Find where the given text appears and provide that cell's center as [X, Y] coordinate. 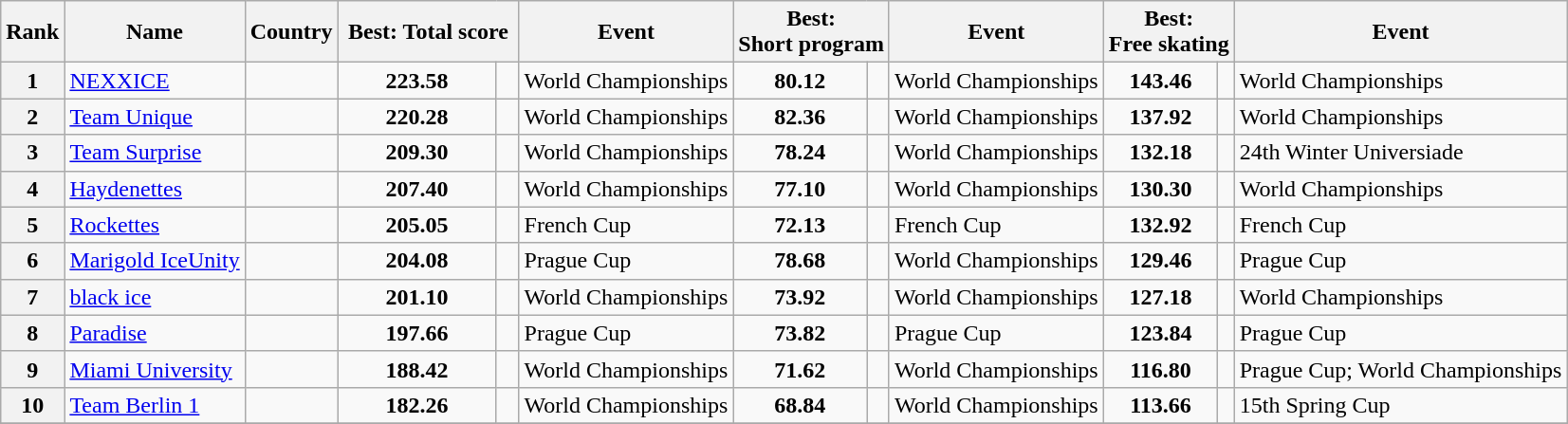
2 [32, 117]
Best: Total score [429, 32]
Best: Free skating [1169, 32]
Rockettes [155, 225]
black ice [155, 297]
Prague Cup; World Championships [1400, 369]
Name [155, 32]
188.42 [417, 369]
143.46 [1161, 81]
7 [32, 297]
205.05 [417, 225]
68.84 [801, 405]
220.28 [417, 117]
123.84 [1161, 333]
NEXXICE [155, 81]
201.10 [417, 297]
Paradise [155, 333]
Haydenettes [155, 189]
1 [32, 81]
132.18 [1161, 153]
82.36 [801, 117]
5 [32, 225]
3 [32, 153]
80.12 [801, 81]
207.40 [417, 189]
4 [32, 189]
73.92 [801, 297]
209.30 [417, 153]
197.66 [417, 333]
8 [32, 333]
78.68 [801, 261]
Country [291, 32]
Best: Short program [812, 32]
15th Spring Cup [1400, 405]
Team Surprise [155, 153]
Miami University [155, 369]
72.13 [801, 225]
Team Unique [155, 117]
127.18 [1161, 297]
113.66 [1161, 405]
71.62 [801, 369]
24th Winter Universiade [1400, 153]
73.82 [801, 333]
116.80 [1161, 369]
130.30 [1161, 189]
77.10 [801, 189]
78.24 [801, 153]
182.26 [417, 405]
10 [32, 405]
6 [32, 261]
204.08 [417, 261]
9 [32, 369]
Rank [32, 32]
132.92 [1161, 225]
137.92 [1161, 117]
129.46 [1161, 261]
223.58 [417, 81]
Marigold IceUnity [155, 261]
Team Berlin 1 [155, 405]
